Provide the [x, y] coordinate of the cell's center where the given text is located.  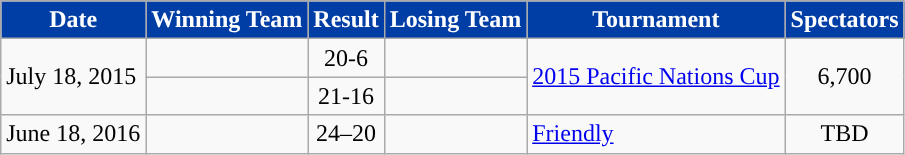
Spectators [844, 20]
Tournament [656, 20]
July 18, 2015 [74, 77]
Losing Team [455, 20]
Result [346, 20]
Date [74, 20]
June 18, 2016 [74, 134]
TBD [844, 134]
Friendly [656, 134]
21-16 [346, 96]
6,700 [844, 77]
20-6 [346, 58]
2015 Pacific Nations Cup [656, 77]
24–20 [346, 134]
Winning Team [227, 20]
